From the cell containing the given text, extract its center point as (X, Y) coordinate. 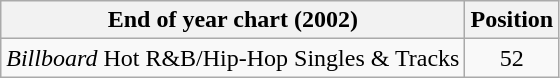
Position (512, 20)
52 (512, 58)
End of year chart (2002) (233, 20)
Billboard Hot R&B/Hip-Hop Singles & Tracks (233, 58)
